Capture the cell that displays the provided text and extract its [x, y] central coordinate. 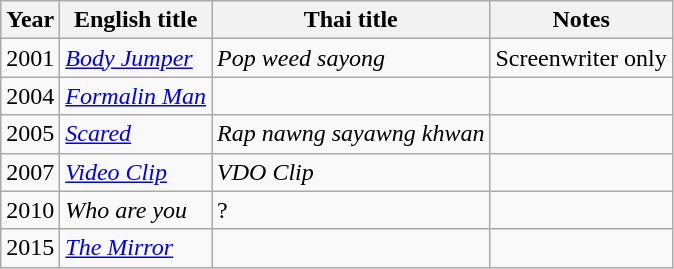
? [351, 210]
Thai title [351, 20]
2010 [30, 210]
Pop weed sayong [351, 58]
The Mirror [136, 248]
2004 [30, 96]
Who are you [136, 210]
VDO Clip [351, 172]
2001 [30, 58]
Body Jumper [136, 58]
2007 [30, 172]
Formalin Man [136, 96]
2015 [30, 248]
English title [136, 20]
Scared [136, 134]
Video Clip [136, 172]
2005 [30, 134]
Notes [581, 20]
Screenwriter only [581, 58]
Rap nawng sayawng khwan [351, 134]
Year [30, 20]
